Capture the cell that displays the provided text and extract its (x, y) central coordinate. 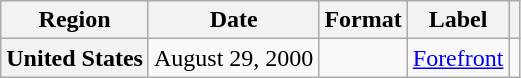
Format (363, 20)
August 29, 2000 (233, 58)
Date (233, 20)
Label (458, 20)
United States (75, 58)
Region (75, 20)
Forefront (458, 58)
